Search for the cell housing the specified text and yield its [X, Y] center coordinate. 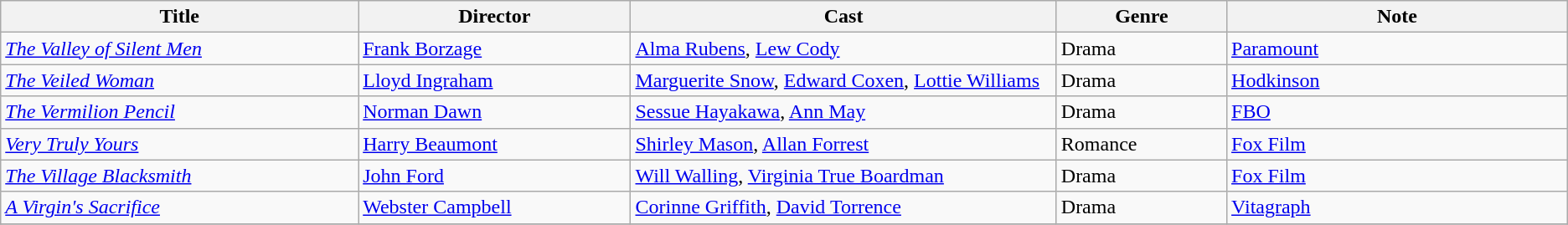
The Village Blacksmith [179, 176]
Alma Rubens, Lew Cody [843, 49]
Norman Dawn [494, 112]
Will Walling, Virginia True Boardman [843, 176]
Marguerite Snow, Edward Coxen, Lottie Williams [843, 80]
A Virgin's Sacrifice [179, 207]
Harry Beaumont [494, 144]
FBO [1397, 112]
John Ford [494, 176]
Director [494, 17]
The Veiled Woman [179, 80]
Vitagraph [1397, 207]
Sessue Hayakawa, Ann May [843, 112]
Very Truly Yours [179, 144]
Romance [1141, 144]
The Valley of Silent Men [179, 49]
Webster Campbell [494, 207]
Hodkinson [1397, 80]
Corinne Griffith, David Torrence [843, 207]
Lloyd Ingraham [494, 80]
Frank Borzage [494, 49]
Genre [1141, 17]
The Vermilion Pencil [179, 112]
Cast [843, 17]
Shirley Mason, Allan Forrest [843, 144]
Paramount [1397, 49]
Title [179, 17]
Note [1397, 17]
